Locate the cell with the specified text and output its [X, Y] center coordinate. 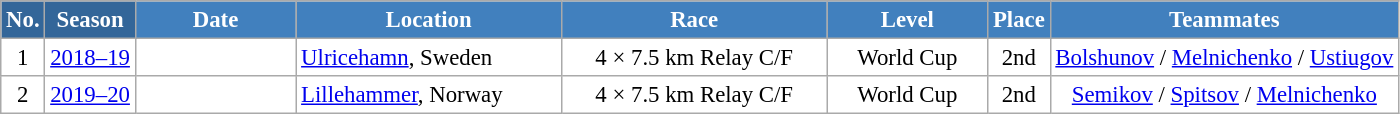
Season [90, 20]
Race [694, 20]
Semikov / Spitsov / Melnichenko [1224, 95]
Place [1019, 20]
2 [23, 95]
Bolshunov / Melnichenko / Ustiugov [1224, 58]
2018–19 [90, 58]
Teammates [1224, 20]
Location [429, 20]
2019–20 [90, 95]
Level [908, 20]
Date [216, 20]
No. [23, 20]
1 [23, 58]
Lillehammer, Norway [429, 95]
Ulricehamn, Sweden [429, 58]
